Provide the (X, Y) coordinate of the cell's center where the given text is located.  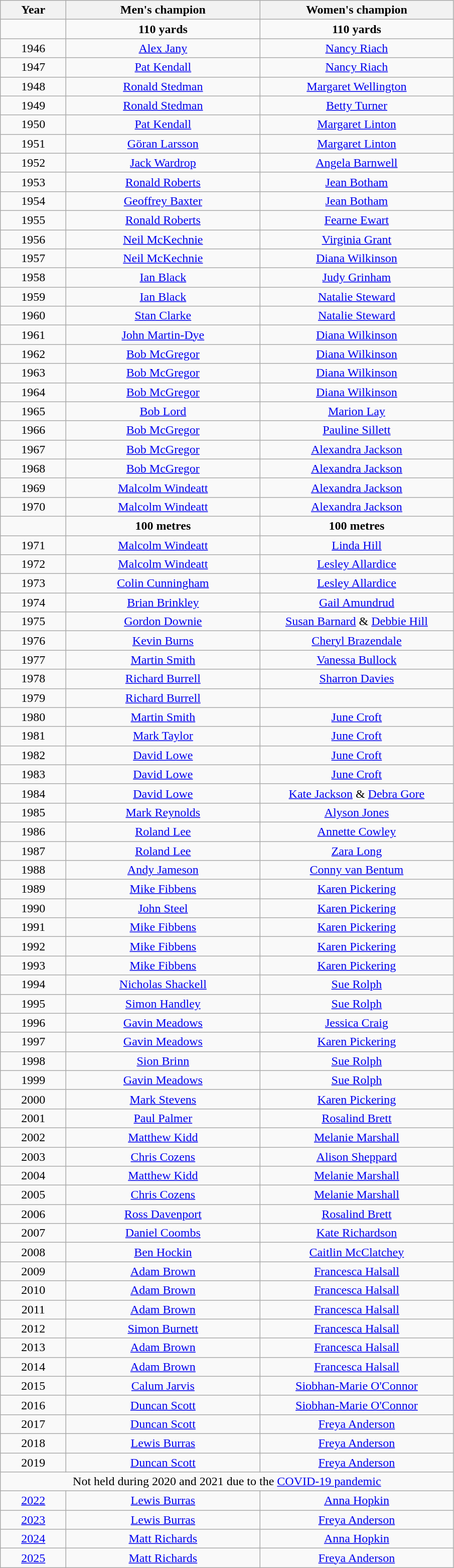
John Steel (163, 908)
1947 (33, 67)
1948 (33, 86)
1972 (33, 564)
1988 (33, 870)
Kevin Burns (163, 641)
1963 (33, 373)
Linda Hill (357, 545)
Annette Cowley (357, 831)
Mark Reynolds (163, 812)
Cheryl Brazendale (357, 641)
Sharron Davies (357, 679)
1981 (33, 736)
1951 (33, 144)
1954 (33, 201)
1964 (33, 392)
Jessica Craig (357, 1023)
1999 (33, 1080)
Kate Richardson (357, 1233)
1990 (33, 908)
1953 (33, 182)
2010 (33, 1290)
2013 (33, 1348)
2005 (33, 1195)
2025 (33, 1558)
Alex Jany (163, 48)
Pauline Sillett (357, 430)
1980 (33, 717)
Daniel Coombs (163, 1233)
Jack Wardrop (163, 163)
1973 (33, 583)
Simon Handley (163, 1004)
Sion Brinn (163, 1061)
Virginia Grant (357, 239)
1975 (33, 622)
2014 (33, 1367)
Andy Jameson (163, 870)
1998 (33, 1061)
1993 (33, 966)
1958 (33, 278)
1994 (33, 985)
Alyson Jones (357, 812)
2003 (33, 1156)
1977 (33, 660)
Brian Brinkley (163, 602)
2007 (33, 1233)
Göran Larsson (163, 144)
1946 (33, 48)
2023 (33, 1520)
Conny van Bentum (357, 870)
John Martin-Dye (163, 335)
1997 (33, 1042)
Judy Grinham (357, 278)
2018 (33, 1443)
1989 (33, 889)
Ross Davenport (163, 1214)
Fearne Ewart (357, 220)
Zara Long (357, 851)
Susan Barnard & Debbie Hill (357, 622)
2015 (33, 1386)
1950 (33, 125)
Year (33, 10)
Alison Sheppard (357, 1156)
Women's champion (357, 10)
1965 (33, 411)
1969 (33, 488)
2016 (33, 1405)
1970 (33, 507)
Margaret Wellington (357, 86)
2017 (33, 1424)
Mark Taylor (163, 736)
2008 (33, 1252)
Nicholas Shackell (163, 985)
2001 (33, 1118)
Bob Lord (163, 411)
Kate Jackson & Debra Gore (357, 793)
1995 (33, 1004)
1949 (33, 105)
Mark Stevens (163, 1099)
Simon Burnett (163, 1329)
1959 (33, 297)
1984 (33, 793)
1979 (33, 698)
1992 (33, 946)
1986 (33, 831)
2009 (33, 1271)
Calum Jarvis (163, 1386)
1982 (33, 755)
1962 (33, 354)
1996 (33, 1023)
2024 (33, 1539)
1987 (33, 851)
2000 (33, 1099)
1966 (33, 430)
2022 (33, 1501)
2012 (33, 1329)
Not held during 2020 and 2021 due to the COVID-19 pandemic (227, 1482)
Gordon Downie (163, 622)
Betty Turner (357, 105)
1967 (33, 449)
1978 (33, 679)
Colin Cunningham (163, 583)
Men's champion (163, 10)
Geoffrey Baxter (163, 201)
Angela Barnwell (357, 163)
1952 (33, 163)
1991 (33, 927)
Paul Palmer (163, 1118)
1957 (33, 259)
2004 (33, 1176)
2006 (33, 1214)
1968 (33, 468)
Caitlin McClatchey (357, 1252)
1955 (33, 220)
1974 (33, 602)
1961 (33, 335)
1956 (33, 239)
Ben Hockin (163, 1252)
2019 (33, 1463)
Marion Lay (357, 411)
Gail Amundrud (357, 602)
1985 (33, 812)
1976 (33, 641)
1983 (33, 774)
2002 (33, 1137)
Vanessa Bullock (357, 660)
Stan Clarke (163, 316)
2011 (33, 1309)
1971 (33, 545)
1960 (33, 316)
